Locate the cell with the specified text and output its (x, y) center coordinate. 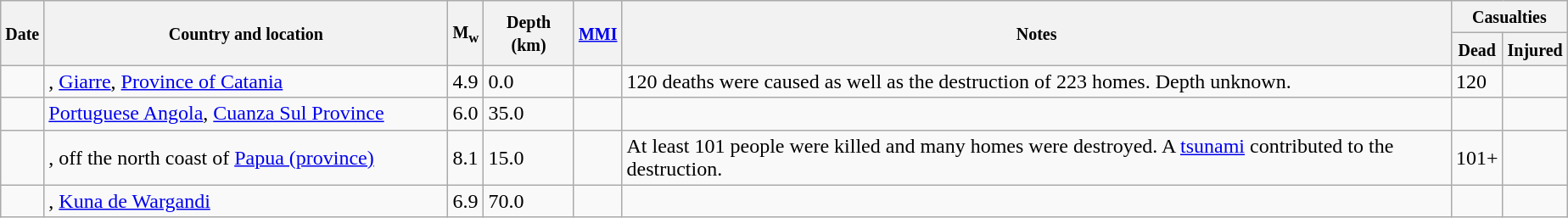
Country and location (246, 33)
, Giarre, Province of Catania (246, 81)
Portuguese Angola, Cuanza Sul Province (246, 114)
Depth (km) (529, 33)
Notes (1037, 33)
Mw (466, 33)
Injured (1535, 49)
Dead (1476, 49)
At least 101 people were killed and many homes were destroyed. A tsunami contributed to the destruction. (1037, 158)
35.0 (529, 114)
4.9 (466, 81)
MMI (597, 33)
0.0 (529, 81)
120 (1476, 81)
, Kuna de Wargandi (246, 201)
15.0 (529, 158)
6.0 (466, 114)
120 deaths were caused as well as the destruction of 223 homes. Depth unknown. (1037, 81)
70.0 (529, 201)
6.9 (466, 201)
, off the north coast of Papua (province) (246, 158)
Date (22, 33)
Casualties (1509, 17)
101+ (1476, 158)
8.1 (466, 158)
